Scan for the cell matching the given text and deliver its [X, Y] coordinate at center. 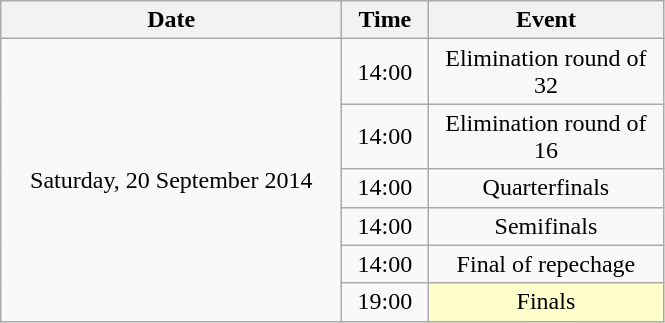
Elimination round of 32 [546, 72]
Saturday, 20 September 2014 [172, 180]
Finals [546, 302]
19:00 [385, 302]
Quarterfinals [546, 188]
Time [385, 20]
Event [546, 20]
Semifinals [546, 226]
Final of repechage [546, 264]
Date [172, 20]
Elimination round of 16 [546, 136]
